Determine the [x, y] coordinate at the center of the cell enclosing the given text.  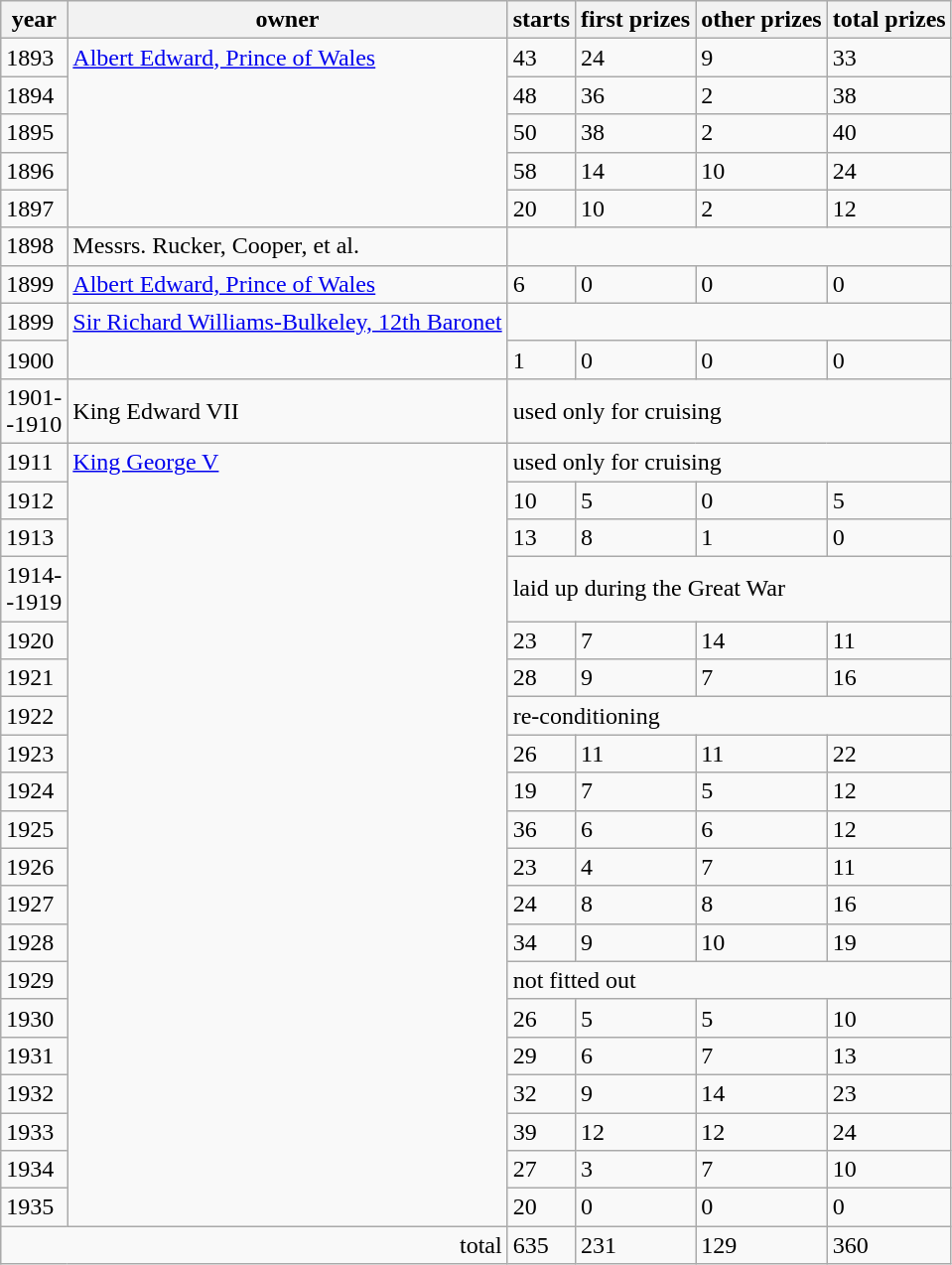
1925 [34, 829]
28 [541, 678]
1935 [34, 1207]
3 [635, 1170]
129 [762, 1245]
Messrs. Rucker, Cooper, et al. [288, 246]
total [254, 1245]
1931 [34, 1055]
re-conditioning [729, 716]
starts [541, 20]
360 [889, 1245]
1897 [34, 209]
22 [889, 754]
1896 [34, 171]
1920 [34, 640]
1894 [34, 95]
1933 [34, 1131]
1914--1919 [34, 590]
1930 [34, 1018]
33 [889, 58]
39 [541, 1131]
1928 [34, 942]
first prizes [635, 20]
34 [541, 942]
32 [541, 1093]
1932 [34, 1093]
4 [635, 867]
1893 [34, 58]
not fitted out [729, 980]
King George V [288, 834]
1901--1910 [34, 411]
Sir Richard Williams-Bulkeley, 12th Baronet [288, 341]
1921 [34, 678]
1923 [34, 754]
other prizes [762, 20]
1911 [34, 462]
58 [541, 171]
43 [541, 58]
231 [635, 1245]
1895 [34, 133]
1934 [34, 1170]
total prizes [889, 20]
48 [541, 95]
27 [541, 1170]
29 [541, 1055]
1912 [34, 499]
1926 [34, 867]
King Edward VII [288, 411]
1898 [34, 246]
1900 [34, 359]
1913 [34, 538]
40 [889, 133]
50 [541, 133]
1927 [34, 905]
1922 [34, 716]
laid up during the Great War [729, 590]
owner [288, 20]
1924 [34, 791]
year [34, 20]
635 [541, 1245]
1929 [34, 980]
